Locate the cell with the specified text and output its [x, y] center coordinate. 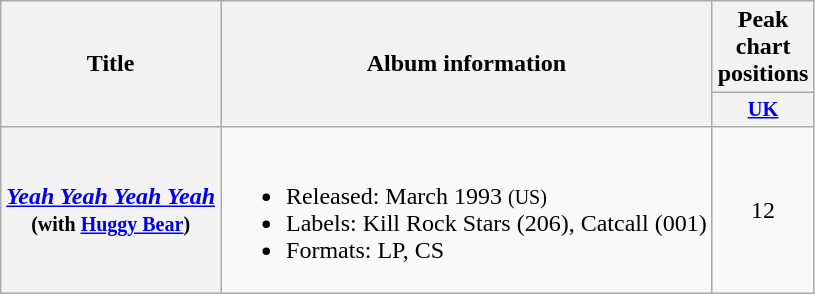
Released: March 1993 (US)Labels: Kill Rock Stars (206), Catcall (001)Formats: LP, CS [467, 210]
12 [763, 210]
Album information [467, 64]
Title [111, 64]
UK [763, 110]
Yeah Yeah Yeah Yeah(with Huggy Bear) [111, 210]
Peak chart positions [763, 47]
